Determine the (x, y) coordinate at the center of the cell enclosing the given text.  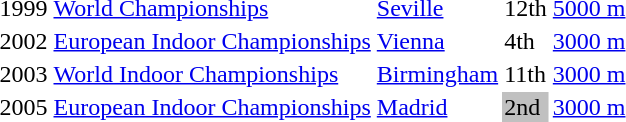
4th (526, 41)
Vienna (437, 41)
World Indoor Championships (212, 74)
11th (526, 74)
Birmingham (437, 74)
Madrid (437, 107)
2nd (526, 107)
